Determine the [x, y] coordinate at the center of the cell enclosing the given text.  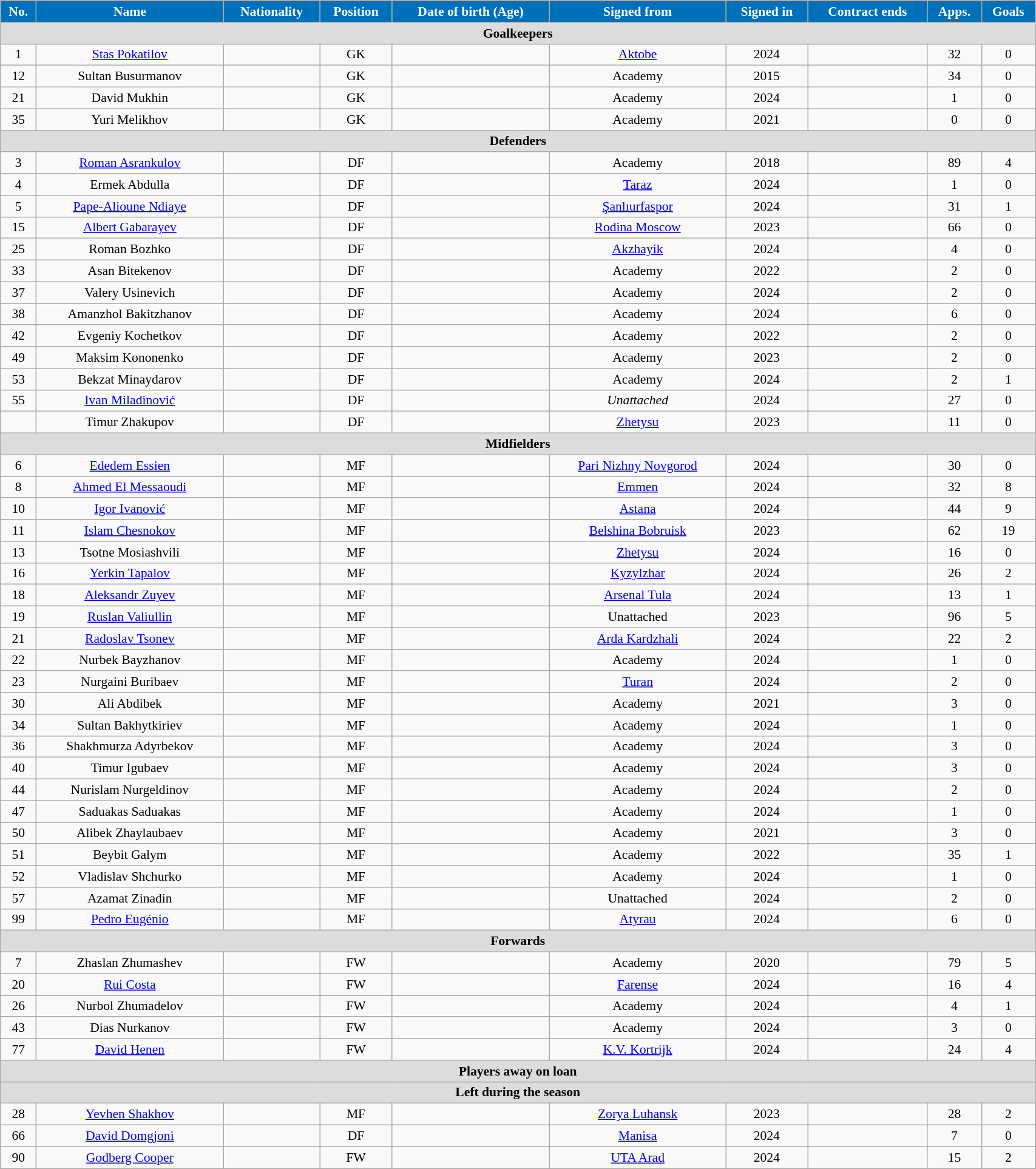
Nurislam Nurgeldinov [130, 790]
Nationality [272, 12]
Amanzhol Bakitzhanov [130, 314]
Albert Gabarayev [130, 228]
Zhaslan Zhumashev [130, 963]
Name [130, 12]
27 [954, 401]
Sultan Bakhytkiriev [130, 725]
Midfielders [518, 444]
Goals [1009, 12]
23 [18, 682]
Aktobe [637, 55]
Pape-Alioune Ndiaye [130, 206]
UTA Arad [637, 1157]
77 [18, 1049]
Ahmed El Messaoudi [130, 487]
Manisa [637, 1136]
Timur Igubaev [130, 768]
Astana [637, 509]
89 [954, 163]
Valery Usinevich [130, 293]
Contract ends [868, 12]
Rodina Moscow [637, 228]
Zorya Luhansk [637, 1114]
49 [18, 357]
25 [18, 249]
62 [954, 530]
Nurbol Zhumadelov [130, 1006]
Nurgaini Buribaev [130, 682]
Ivan Miladinović [130, 401]
10 [18, 509]
K.V. Kortrijk [637, 1049]
Taraz [637, 185]
Beybit Galym [130, 855]
2020 [767, 963]
Date of birth (Age) [471, 12]
Saduakas Saduakas [130, 812]
Left during the season [518, 1093]
Arsenal Tula [637, 595]
Apps. [954, 12]
Roman Bozhko [130, 249]
Ermek Abdulla [130, 185]
Nurbek Bayzhanov [130, 660]
57 [18, 898]
Pari Nizhny Novgorod [637, 466]
52 [18, 876]
Belshina Bobruisk [637, 530]
55 [18, 401]
Roman Asrankulov [130, 163]
37 [18, 293]
Timur Zhakupov [130, 422]
Goalkeepers [518, 33]
Turan [637, 682]
Forwards [518, 941]
Dias Nurkanov [130, 1028]
20 [18, 984]
Radoslav Tsonev [130, 639]
90 [18, 1157]
Asan Bitekenov [130, 271]
50 [18, 833]
51 [18, 855]
79 [954, 963]
Igor Ivanović [130, 509]
Stas Pokatilov [130, 55]
David Henen [130, 1049]
43 [18, 1028]
Farense [637, 984]
Şanlıurfaspor [637, 206]
47 [18, 812]
2018 [767, 163]
Alibek Zhaylaubaev [130, 833]
David Domgjoni [130, 1136]
12 [18, 76]
36 [18, 747]
Ededem Essien [130, 466]
40 [18, 768]
Sultan Busurmanov [130, 76]
Ali Abdibek [130, 703]
9 [1009, 509]
Yuri Melikhov [130, 120]
Azamat Zinadin [130, 898]
Signed from [637, 12]
Defenders [518, 141]
Shakhmurza Adyrbekov [130, 747]
Ruslan Valiullin [130, 617]
Islam Chesnokov [130, 530]
No. [18, 12]
Vladislav Shchurko [130, 876]
Players away on loan [518, 1071]
Bekzat Minaydarov [130, 379]
Emmen [637, 487]
Pedro Eugénio [130, 920]
Arda Kardzhali [637, 639]
Atyrau [637, 920]
96 [954, 617]
Yevhen Shakhov [130, 1114]
Signed in [767, 12]
Evgeniy Kochetkov [130, 336]
31 [954, 206]
Position [356, 12]
David Mukhin [130, 98]
99 [18, 920]
18 [18, 595]
2015 [767, 76]
24 [954, 1049]
53 [18, 379]
Godberg Cooper [130, 1157]
Rui Costa [130, 984]
38 [18, 314]
Akzhayik [637, 249]
33 [18, 271]
Yerkin Tapalov [130, 574]
Maksim Kononenko [130, 357]
Kyzylzhar [637, 574]
42 [18, 336]
Tsotne Mosiashvili [130, 552]
Aleksandr Zuyev [130, 595]
